Locate the cell with the specified text and output its (X, Y) center coordinate. 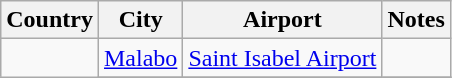
Airport (282, 20)
Country (50, 20)
Malabo (140, 58)
Saint Isabel Airport (282, 58)
City (140, 20)
Notes (416, 20)
